Locate the cell with the specified text and output its (X, Y) center coordinate. 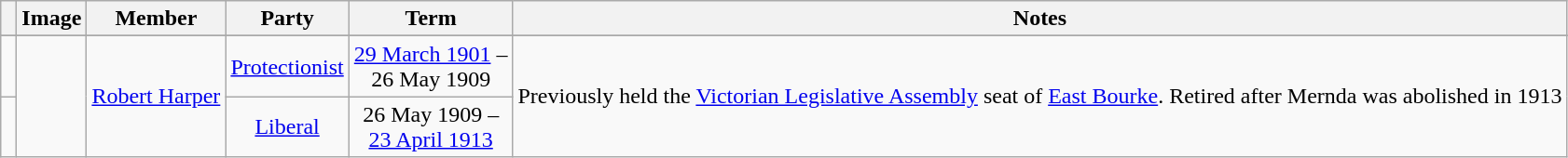
Image (52, 19)
Previously held the Victorian Legislative Assembly seat of East Bourke. Retired after Mernda was abolished in 1913 (1040, 97)
Protectionist (287, 67)
Robert Harper (157, 97)
Term (431, 19)
Member (157, 19)
Party (287, 19)
Notes (1040, 19)
29 March 1901 –26 May 1909 (431, 67)
26 May 1909 –23 April 1913 (431, 126)
Liberal (287, 126)
